Return [X, Y] of the center of cell containing provided text 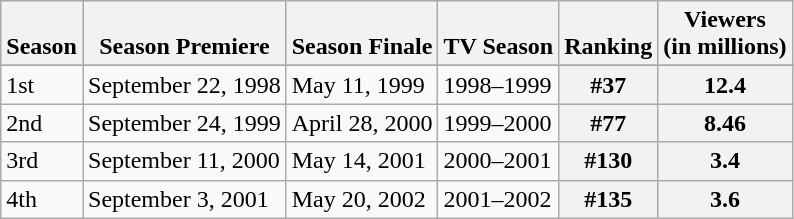
3.4 [725, 161]
2nd [42, 123]
TV Season [498, 34]
Season [42, 34]
#135 [608, 199]
September 24, 1999 [184, 123]
Viewers(in millions) [725, 34]
12.4 [725, 85]
May 14, 2001 [362, 161]
1999–2000 [498, 123]
3rd [42, 161]
3.6 [725, 199]
September 3, 2001 [184, 199]
September 11, 2000 [184, 161]
April 28, 2000 [362, 123]
Season Finale [362, 34]
#77 [608, 123]
2001–2002 [498, 199]
4th [42, 199]
May 20, 2002 [362, 199]
#37 [608, 85]
May 11, 1999 [362, 85]
8.46 [725, 123]
September 22, 1998 [184, 85]
#130 [608, 161]
1998–1999 [498, 85]
Season Premiere [184, 34]
Ranking [608, 34]
1st [42, 85]
2000–2001 [498, 161]
